Return the [X, Y] coordinate for the center point of the cell that contains the specified text.  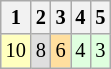
1 [16, 17]
6 [61, 51]
2 [41, 17]
10 [16, 51]
8 [41, 51]
5 [100, 17]
